Locate the cell with the specified text and output its (X, Y) center coordinate. 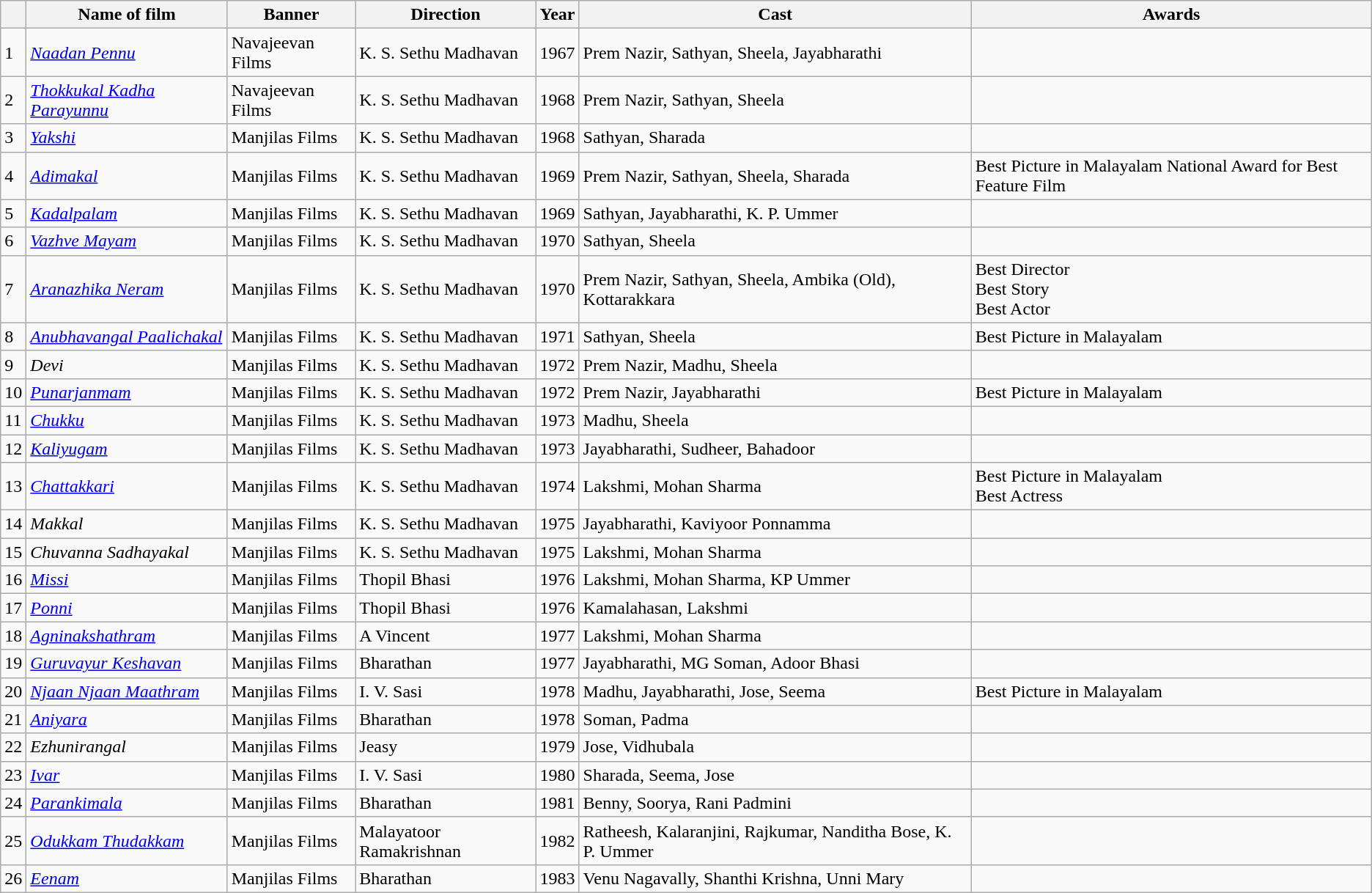
Ivar (127, 775)
Madhu, Sheela (775, 420)
Jose, Vidhubala (775, 747)
Odukkam Thudakkam (127, 840)
Prem Nazir, Sathyan, Sheela (775, 100)
Naadan Pennu (127, 53)
Awards (1171, 15)
Prem Nazir, Jayabharathi (775, 392)
Agninakshathram (127, 636)
Missi (127, 580)
7 (13, 289)
Kadalpalam (127, 213)
Banner (292, 15)
1974 (557, 487)
Parankimala (127, 803)
Benny, Soorya, Rani Padmini (775, 803)
8 (13, 337)
Lakshmi, Mohan Sharma, KP Ummer (775, 580)
21 (13, 719)
Cast (775, 15)
26 (13, 878)
Makkal (127, 524)
Sathyan, Sharada (775, 138)
1981 (557, 803)
Prem Nazir, Sathyan, Sheela, Jayabharathi (775, 53)
13 (13, 487)
Venu Nagavally, Shanthi Krishna, Unni Mary (775, 878)
4 (13, 176)
Madhu, Jayabharathi, Jose, Seema (775, 691)
Chukku (127, 420)
20 (13, 691)
Adimakal (127, 176)
22 (13, 747)
Guruvayur Keshavan (127, 664)
1967 (557, 53)
1971 (557, 337)
Jayabharathi, MG Soman, Adoor Bhasi (775, 664)
18 (13, 636)
Sathyan, Jayabharathi, K. P. Ummer (775, 213)
Prem Nazir, Sathyan, Sheela, Ambika (Old), Kottarakkara (775, 289)
16 (13, 580)
Year (557, 15)
15 (13, 552)
Aniyara (127, 719)
1982 (557, 840)
Aranazhika Neram (127, 289)
Devi (127, 364)
Thokkukal Kadha Parayunnu (127, 100)
Ezhunirangal (127, 747)
Prem Nazir, Madhu, Sheela (775, 364)
Anubhavangal Paalichakal (127, 337)
Vazhve Mayam (127, 241)
6 (13, 241)
Name of film (127, 15)
5 (13, 213)
9 (13, 364)
Njaan Njaan Maathram (127, 691)
12 (13, 448)
Chattakkari (127, 487)
Direction (446, 15)
Jayabharathi, Sudheer, Bahadoor (775, 448)
17 (13, 608)
Kamalahasan, Lakshmi (775, 608)
Best Director Best Story Best Actor (1171, 289)
Chuvanna Sadhayakal (127, 552)
14 (13, 524)
A Vincent (446, 636)
Ratheesh, Kalaranjini, Rajkumar, Nanditha Bose, K. P. Ummer (775, 840)
10 (13, 392)
11 (13, 420)
23 (13, 775)
Jayabharathi, Kaviyoor Ponnamma (775, 524)
Yakshi (127, 138)
2 (13, 100)
1979 (557, 747)
Malayatoor Ramakrishnan (446, 840)
Ponni (127, 608)
Sharada, Seema, Jose (775, 775)
Best Picture in MalayalamBest Actress (1171, 487)
Kaliyugam (127, 448)
Best Picture in Malayalam National Award for Best Feature Film (1171, 176)
Prem Nazir, Sathyan, Sheela, Sharada (775, 176)
3 (13, 138)
1983 (557, 878)
Punarjanmam (127, 392)
Eenam (127, 878)
24 (13, 803)
25 (13, 840)
1980 (557, 775)
19 (13, 664)
Soman, Padma (775, 719)
Jeasy (446, 747)
1 (13, 53)
